Detect which cell encompasses the target text, then output its [X, Y] center coordinate. 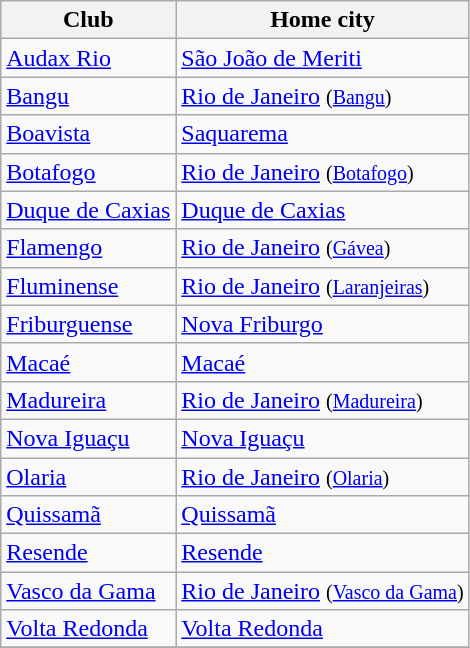
Rio de Janeiro (Botafogo) [322, 172]
Vasco da Gama [88, 591]
Rio de Janeiro (Laranjeiras) [322, 286]
Rio de Janeiro (Gávea) [322, 248]
Home city [322, 20]
Rio de Janeiro (Madureira) [322, 400]
Madureira [88, 400]
Botafogo [88, 172]
São João de Meriti [322, 58]
Saquarema [322, 134]
Rio de Janeiro (Olaria) [322, 477]
Flamengo [88, 248]
Boavista [88, 134]
Olaria [88, 477]
Rio de Janeiro (Bangu) [322, 96]
Nova Friburgo [322, 324]
Club [88, 20]
Bangu [88, 96]
Rio de Janeiro (Vasco da Gama) [322, 591]
Friburguense [88, 324]
Fluminense [88, 286]
Audax Rio [88, 58]
